Output the [x, y] coordinate of the center of the cell containing the given text.  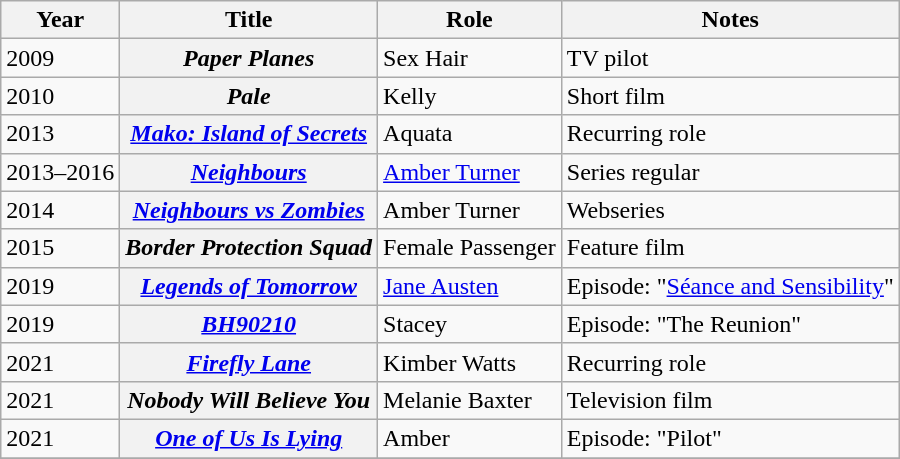
Mako: Island of Secrets [249, 134]
Stacey [470, 324]
One of Us Is Lying [249, 438]
Border Protection Squad [249, 248]
TV pilot [730, 58]
Sex Hair [470, 58]
Television film [730, 400]
Year [60, 20]
Female Passenger [470, 248]
2009 [60, 58]
2013 [60, 134]
Episode: "Séance and Sensibility" [730, 286]
Aquata [470, 134]
Episode: "The Reunion" [730, 324]
Paper Planes [249, 58]
Melanie Baxter [470, 400]
Notes [730, 20]
2010 [60, 96]
BH90210 [249, 324]
Firefly Lane [249, 362]
Role [470, 20]
Nobody Will Believe You [249, 400]
2014 [60, 210]
Episode: "Pilot" [730, 438]
Kimber Watts [470, 362]
Series regular [730, 172]
Short film [730, 96]
Legends of Tomorrow [249, 286]
2015 [60, 248]
Feature film [730, 248]
Kelly [470, 96]
Jane Austen [470, 286]
Webseries [730, 210]
Neighbours vs Zombies [249, 210]
Amber [470, 438]
Pale [249, 96]
Neighbours [249, 172]
Title [249, 20]
2013–2016 [60, 172]
